Return the (X, Y) coordinate for the center point of the cell that contains the specified text.  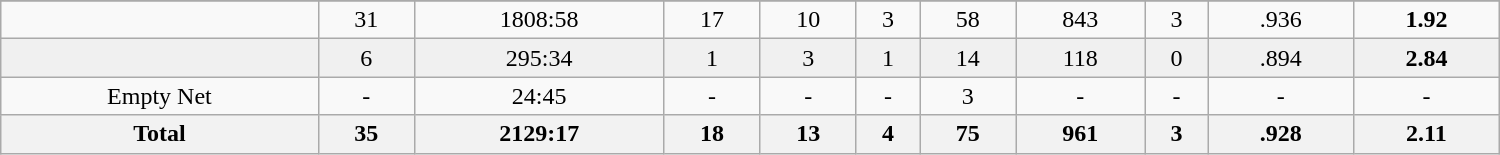
4 (888, 134)
.936 (1281, 20)
58 (968, 20)
295:34 (539, 58)
17 (712, 20)
14 (968, 58)
Total (160, 134)
843 (1080, 20)
.894 (1281, 58)
31 (366, 20)
24:45 (539, 96)
13 (808, 134)
118 (1080, 58)
1808:58 (539, 20)
10 (808, 20)
2129:17 (539, 134)
Empty Net (160, 96)
961 (1080, 134)
6 (366, 58)
2.84 (1427, 58)
2.11 (1427, 134)
0 (1176, 58)
35 (366, 134)
75 (968, 134)
1.92 (1427, 20)
.928 (1281, 134)
18 (712, 134)
